Extract the [x, y] coordinate from the center of the cell holding the provided text.  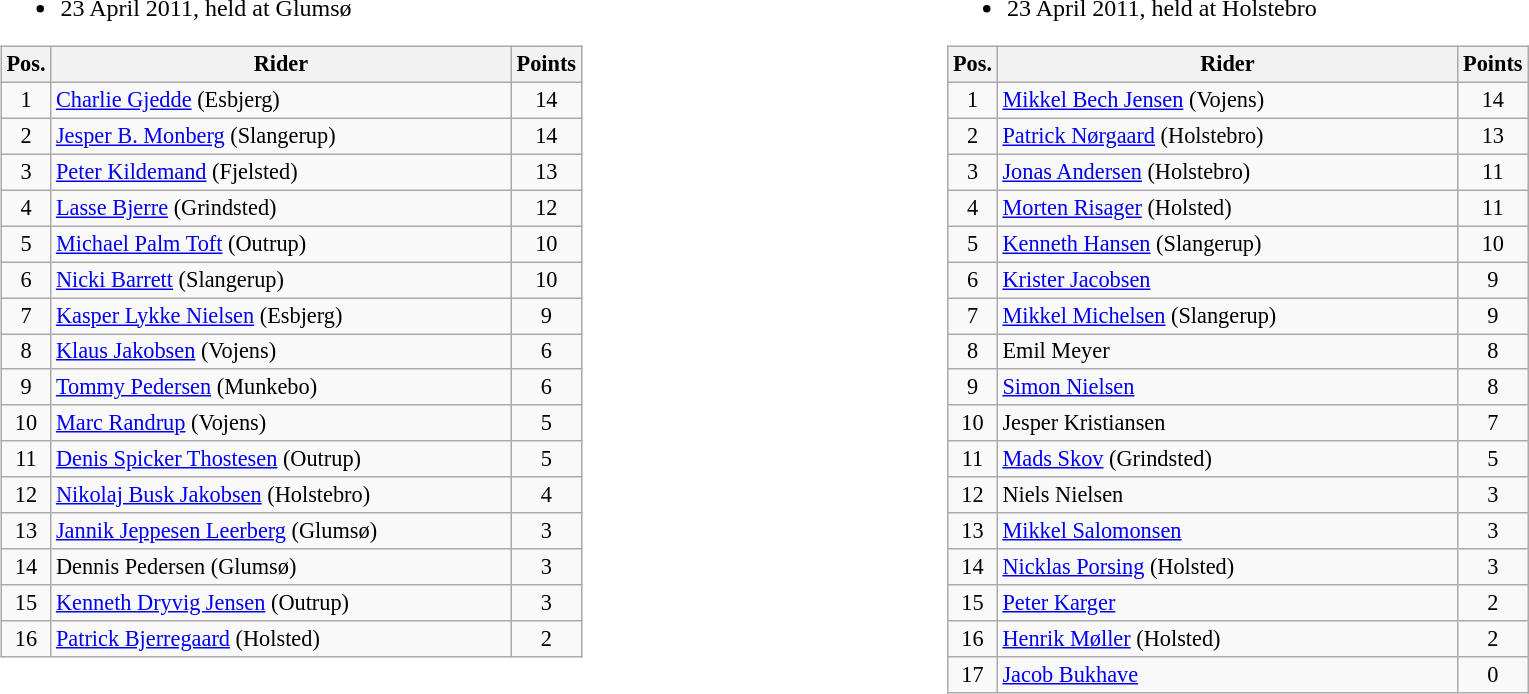
Klaus Jakobsen (Vojens) [281, 352]
Peter Karger [1227, 603]
Tommy Pedersen (Munkebo) [281, 387]
Simon Nielsen [1227, 387]
Jonas Andersen (Holstebro) [1227, 172]
Emil Meyer [1227, 352]
Peter Kildemand (Fjelsted) [281, 172]
Jannik Jeppesen Leerberg (Glumsø) [281, 531]
Niels Nielsen [1227, 495]
Mads Skov (Grindsted) [1227, 459]
Marc Randrup (Vojens) [281, 423]
Mikkel Michelsen (Slangerup) [1227, 316]
Kenneth Dryvig Jensen (Outrup) [281, 603]
Mikkel Salomonsen [1227, 531]
17 [972, 675]
Dennis Pedersen (Glumsø) [281, 567]
0 [1493, 675]
Mikkel Bech Jensen (Vojens) [1227, 100]
Kenneth Hansen (Slangerup) [1227, 244]
Michael Palm Toft (Outrup) [281, 244]
Jesper Kristiansen [1227, 423]
Patrick Bjerregaard (Holsted) [281, 639]
Kasper Lykke Nielsen (Esbjerg) [281, 316]
Nikolaj Busk Jakobsen (Holstebro) [281, 495]
Nicklas Porsing (Holsted) [1227, 567]
Jesper B. Monberg (Slangerup) [281, 136]
Jacob Bukhave [1227, 675]
Krister Jacobsen [1227, 280]
Nicki Barrett (Slangerup) [281, 280]
Morten Risager (Holsted) [1227, 208]
Lasse Bjerre (Grindsted) [281, 208]
Henrik Møller (Holsted) [1227, 639]
Denis Spicker Thostesen (Outrup) [281, 459]
Charlie Gjedde (Esbjerg) [281, 100]
Patrick Nørgaard (Holstebro) [1227, 136]
